Find where the given text appears and provide that cell's center as (x, y) coordinate. 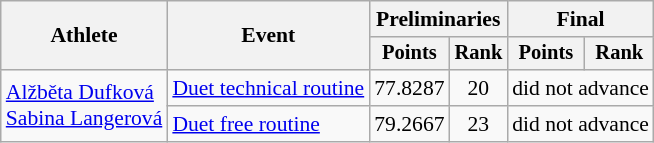
79.2667 (409, 124)
Preliminaries (438, 19)
20 (479, 88)
23 (479, 124)
77.8287 (409, 88)
Duet free routine (268, 124)
Athlete (84, 36)
Final (580, 19)
Duet technical routine (268, 88)
Alžběta DufkováSabina Langerová (84, 106)
Event (268, 36)
